Pinpoint the cell where the given text exists, returning its (X, Y) midpoint coordinate. 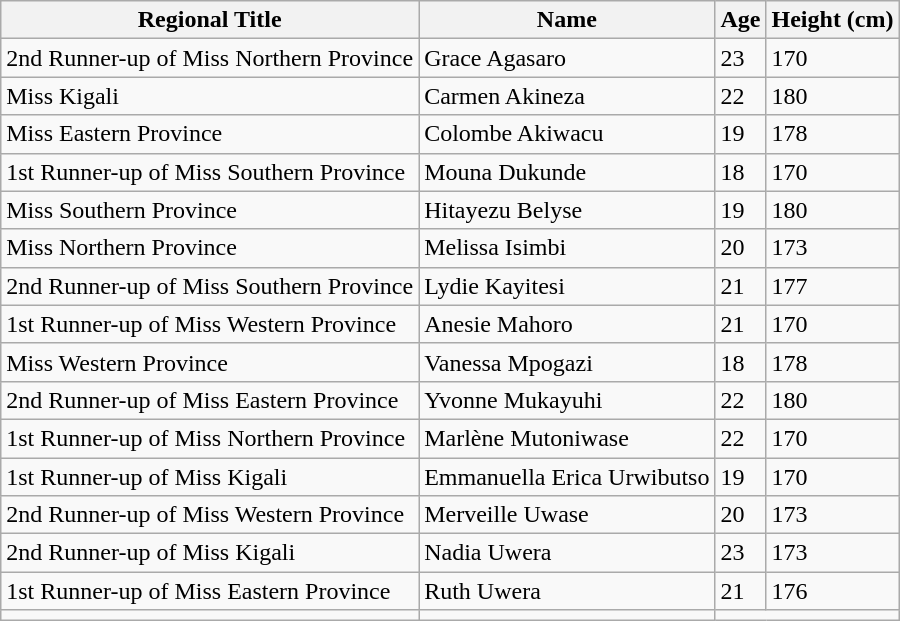
1st Runner-up of Miss Eastern Province (210, 591)
Colombe Akiwacu (567, 134)
1st Runner-up of Miss Northern Province (210, 438)
Miss Eastern Province (210, 134)
2nd Runner-up of Miss Kigali (210, 553)
Hitayezu Belyse (567, 210)
2nd Runner-up of Miss Northern Province (210, 58)
Height (cm) (832, 20)
Emmanuella Erica Urwibutso (567, 477)
1st Runner-up of Miss Western Province (210, 324)
Lydie Kayitesi (567, 286)
176 (832, 591)
2nd Runner-up of Miss Western Province (210, 515)
Miss Northern Province (210, 248)
2nd Runner-up of Miss Eastern Province (210, 400)
177 (832, 286)
Anesie Mahoro (567, 324)
Miss Southern Province (210, 210)
Regional Title (210, 20)
Nadia Uwera (567, 553)
1st Runner-up of Miss Southern Province (210, 172)
Ruth Uwera (567, 591)
2nd Runner-up of Miss Southern Province (210, 286)
Marlène Mutoniwase (567, 438)
Carmen Akineza (567, 96)
Age (740, 20)
Mouna Dukunde (567, 172)
Melissa Isimbi (567, 248)
Miss Kigali (210, 96)
Vanessa Mpogazi (567, 362)
Miss Western Province (210, 362)
1st Runner-up of Miss Kigali (210, 477)
Grace Agasaro (567, 58)
Yvonne Mukayuhi (567, 400)
Merveille Uwase (567, 515)
Name (567, 20)
